Output the (x, y) coordinate of the center of the cell containing the given text.  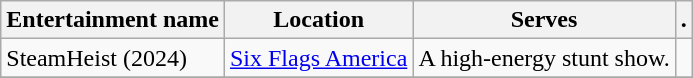
Location (318, 20)
Entertainment name (113, 20)
SteamHeist (2024) (113, 58)
Serves (544, 20)
. (684, 20)
A high-energy stunt show. (544, 58)
Six Flags America (318, 58)
